Pinpoint the cell where the given text exists, returning its (X, Y) midpoint coordinate. 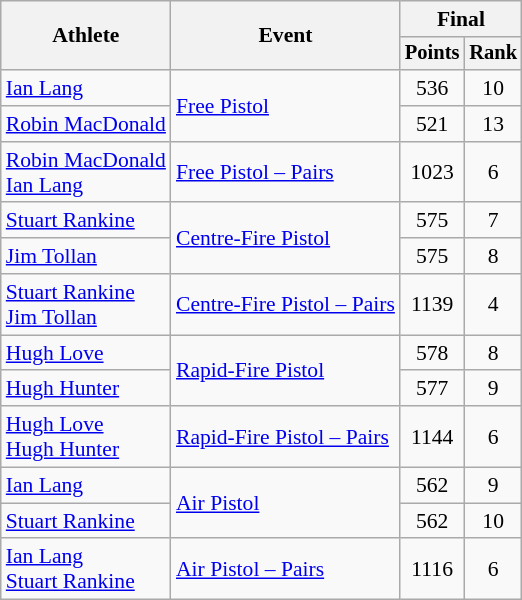
1139 (432, 304)
Centre-Fire Pistol (286, 238)
Event (286, 36)
4 (493, 304)
7 (493, 221)
Robin MacDonaldIan Lang (86, 172)
Centre-Fire Pistol – Pairs (286, 304)
Rapid-Fire Pistol (286, 370)
Final (461, 19)
Athlete (86, 36)
Hugh Hunter (86, 389)
Rank (493, 54)
Stuart RankineJim Tollan (86, 304)
Ian LangStuart Rankine (86, 570)
536 (432, 88)
Air Pistol – Pairs (286, 570)
Free Pistol – Pairs (286, 172)
13 (493, 124)
Hugh LoveHugh Hunter (86, 436)
Points (432, 54)
1144 (432, 436)
Air Pistol (286, 504)
Robin MacDonald (86, 124)
1116 (432, 570)
Free Pistol (286, 106)
Hugh Love (86, 353)
578 (432, 353)
577 (432, 389)
Rapid-Fire Pistol – Pairs (286, 436)
521 (432, 124)
1023 (432, 172)
Jim Tollan (86, 256)
